Search for the cell housing the specified text and yield its (X, Y) center coordinate. 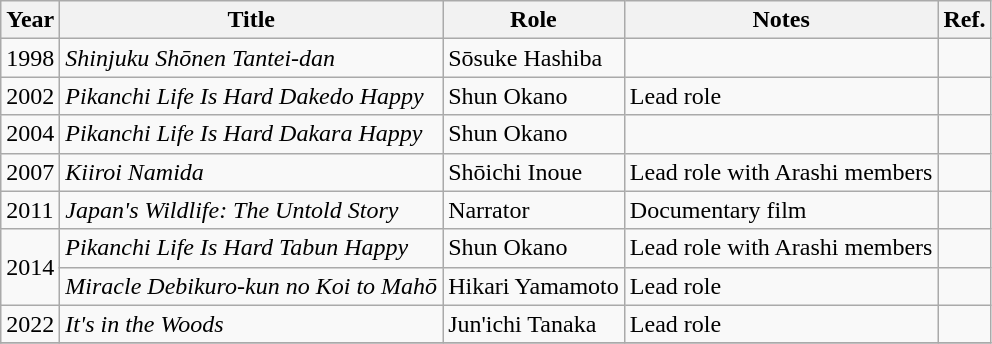
Shinjuku Shōnen Tantei-dan (252, 58)
Hikari Yamamoto (534, 286)
Pikanchi Life Is Hard Tabun Happy (252, 248)
2002 (30, 96)
Miracle Debikuro-kun no Koi to Mahō (252, 286)
2014 (30, 267)
Documentary film (781, 210)
Year (30, 20)
2004 (30, 134)
Japan's Wildlife: The Untold Story (252, 210)
Sōsuke Hashiba (534, 58)
Role (534, 20)
2007 (30, 172)
2011 (30, 210)
It's in the Woods (252, 324)
Narrator (534, 210)
Pikanchi Life Is Hard Dakara Happy (252, 134)
Pikanchi Life Is Hard Dakedo Happy (252, 96)
Ref. (964, 20)
Kiiroi Namida (252, 172)
Jun'ichi Tanaka (534, 324)
1998 (30, 58)
2022 (30, 324)
Notes (781, 20)
Title (252, 20)
Shōichi Inoue (534, 172)
